Output the (X, Y) coordinate of the center of the cell containing the given text.  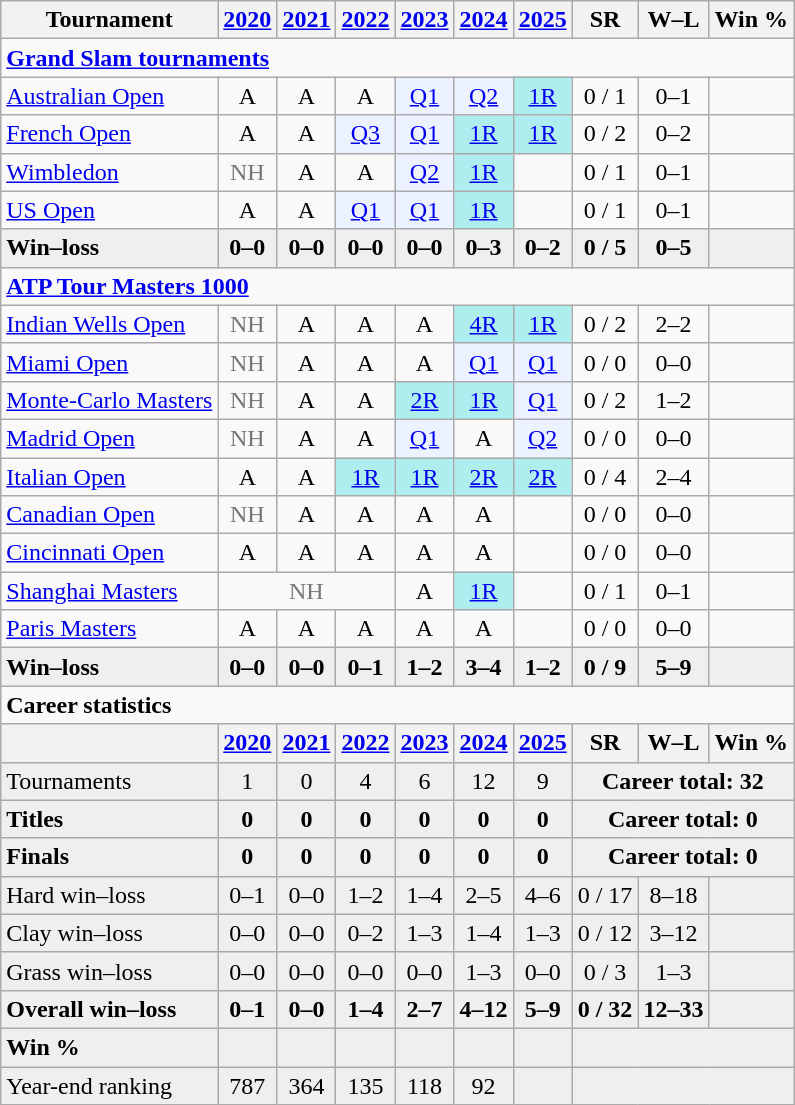
787 (248, 1085)
Q3 (366, 134)
Tournaments (110, 781)
0 / 17 (605, 895)
0–5 (674, 248)
Monte-Carlo Masters (110, 400)
Titles (110, 819)
Madrid Open (110, 438)
Tournament (110, 20)
12 (484, 781)
Finals (110, 857)
0 / 12 (605, 933)
0 / 9 (605, 667)
8–18 (674, 895)
Clay win–loss (110, 933)
ATP Tour Masters 1000 (398, 286)
0 / 4 (605, 477)
Year-end ranking (110, 1085)
Canadian Open (110, 515)
0–3 (484, 248)
4–12 (484, 1009)
Shanghai Masters (110, 591)
Overall win–loss (110, 1009)
Cincinnati Open (110, 553)
0 / 5 (605, 248)
0 / 3 (605, 971)
364 (306, 1085)
Career total: 32 (682, 781)
Hard win–loss (110, 895)
Career statistics (398, 705)
Wimbledon (110, 172)
2–7 (424, 1009)
US Open (110, 210)
Miami Open (110, 362)
0 / 32 (605, 1009)
118 (424, 1085)
3–12 (674, 933)
3–4 (484, 667)
4–6 (542, 895)
Australian Open (110, 96)
Grass win–loss (110, 971)
2–4 (674, 477)
4R (484, 324)
6 (424, 781)
92 (484, 1085)
Italian Open (110, 477)
135 (366, 1085)
Paris Masters (110, 629)
4 (366, 781)
Indian Wells Open (110, 324)
Grand Slam tournaments (398, 58)
12–33 (674, 1009)
1 (248, 781)
9 (542, 781)
2–5 (484, 895)
French Open (110, 134)
2–2 (674, 324)
